Extract the (x, y) coordinate from the center of the cell holding the provided text.  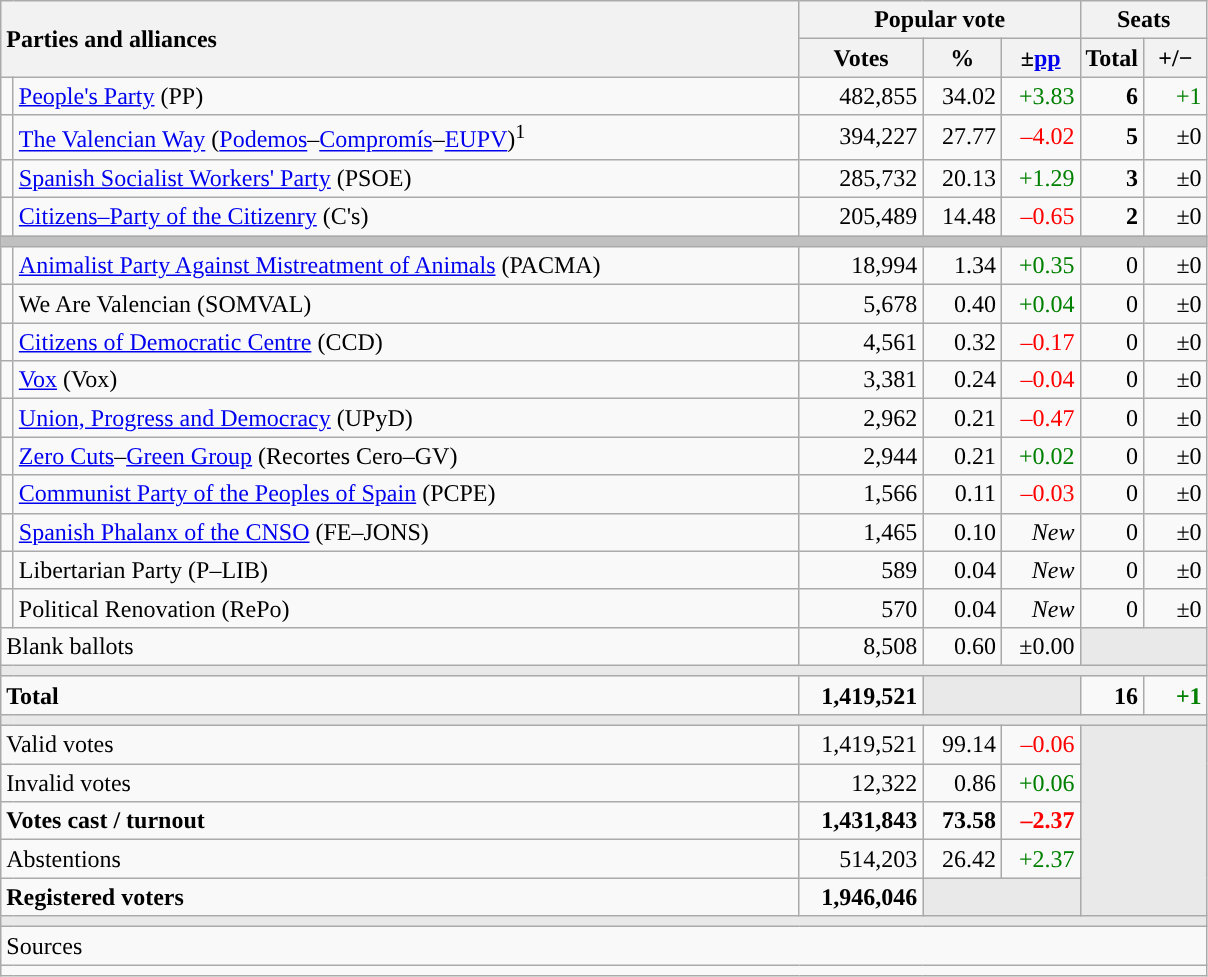
Invalid votes (400, 783)
+0.02 (1040, 456)
Sources (604, 946)
–0.03 (1040, 494)
0.40 (962, 304)
0.86 (962, 783)
We Are Valencian (SOMVAL) (406, 304)
0.10 (962, 532)
Registered voters (400, 897)
3,381 (861, 380)
1,566 (861, 494)
+1.29 (1040, 178)
The Valencian Way (Podemos–Compromís–EUPV)1 (406, 138)
Communist Party of the Peoples of Spain (PCPE) (406, 494)
–0.06 (1040, 745)
99.14 (962, 745)
+0.06 (1040, 783)
Votes (861, 58)
1,431,843 (861, 821)
514,203 (861, 859)
6 (1112, 96)
285,732 (861, 178)
Animalist Party Against Mistreatment of Animals (PACMA) (406, 266)
1.34 (962, 266)
Popular vote (940, 20)
Political Renovation (RePo) (406, 608)
205,489 (861, 217)
–2.37 (1040, 821)
394,227 (861, 138)
+0.35 (1040, 266)
±pp (1040, 58)
Vox (Vox) (406, 380)
Blank ballots (400, 646)
–0.17 (1040, 342)
16 (1112, 695)
People's Party (PP) (406, 96)
73.58 (962, 821)
Abstentions (400, 859)
1,465 (861, 532)
% (962, 58)
34.02 (962, 96)
–4.02 (1040, 138)
0.60 (962, 646)
20.13 (962, 178)
–0.65 (1040, 217)
482,855 (861, 96)
+3.83 (1040, 96)
14.48 (962, 217)
+2.37 (1040, 859)
12,322 (861, 783)
2,944 (861, 456)
Spanish Socialist Workers' Party (PSOE) (406, 178)
Valid votes (400, 745)
Zero Cuts–Green Group (Recortes Cero–GV) (406, 456)
2,962 (861, 418)
589 (861, 570)
Votes cast / turnout (400, 821)
±0.00 (1040, 646)
570 (861, 608)
0.24 (962, 380)
4,561 (861, 342)
3 (1112, 178)
5,678 (861, 304)
5 (1112, 138)
–0.04 (1040, 380)
0.32 (962, 342)
Parties and alliances (400, 39)
2 (1112, 217)
Spanish Phalanx of the CNSO (FE–JONS) (406, 532)
Union, Progress and Democracy (UPyD) (406, 418)
1,946,046 (861, 897)
Libertarian Party (P–LIB) (406, 570)
Citizens of Democratic Centre (CCD) (406, 342)
18,994 (861, 266)
Citizens–Party of the Citizenry (C's) (406, 217)
–0.47 (1040, 418)
8,508 (861, 646)
Seats (1144, 20)
+/− (1176, 58)
26.42 (962, 859)
+0.04 (1040, 304)
27.77 (962, 138)
0.11 (962, 494)
